From the cell containing the given text, extract its center point as [X, Y] coordinate. 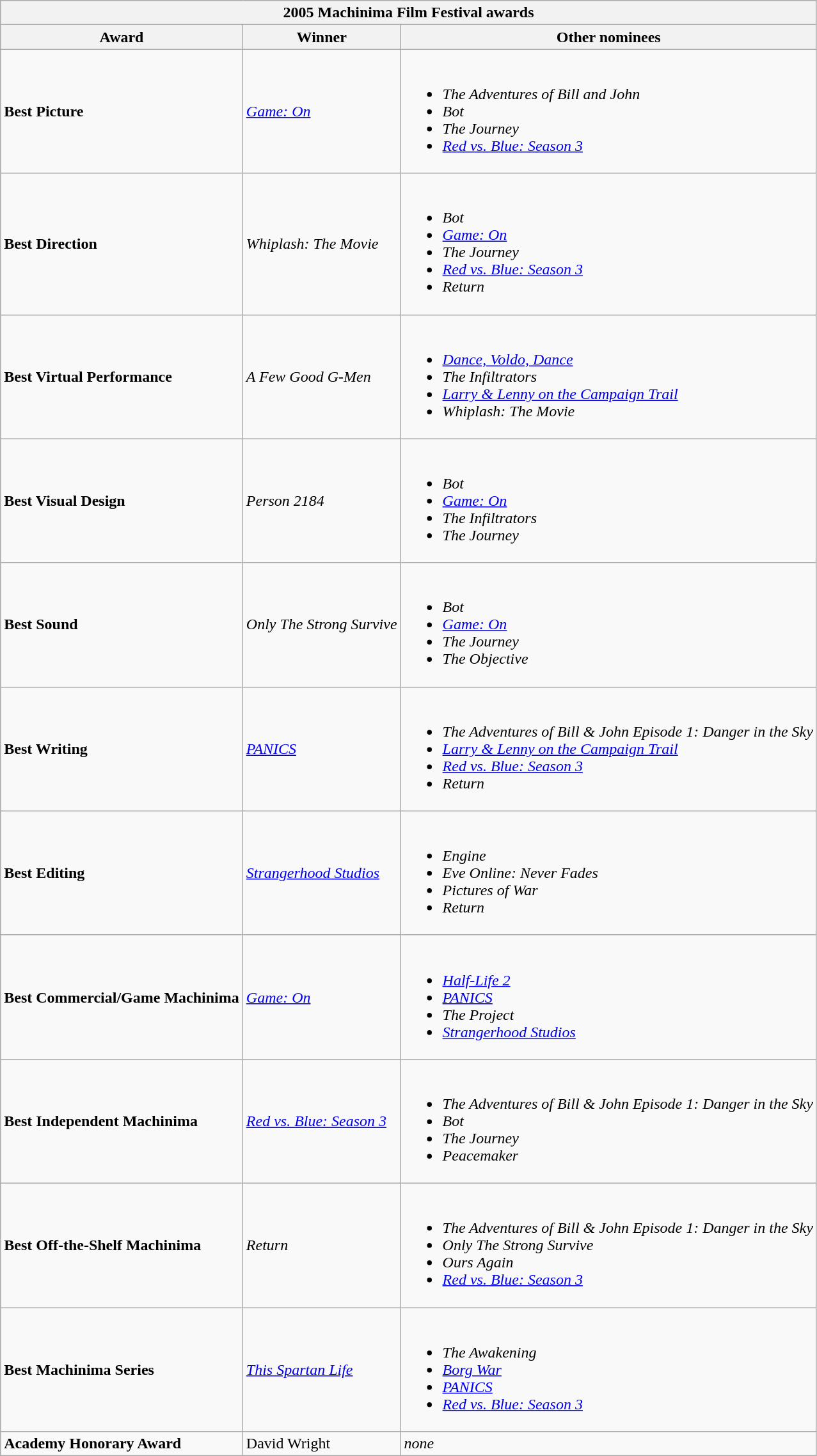
The Adventures of Bill & John Episode 1: Danger in the SkyOnly The Strong SurviveOurs AgainRed vs. Blue: Season 3 [608, 1245]
BotGame: OnThe JourneyRed vs. Blue: Season 3Return [608, 244]
BotGame: OnThe JourneyThe Objective [608, 625]
Half-Life 2PANICSThe ProjectStrangerhood Studios [608, 997]
Strangerhood Studios [321, 873]
Best Independent Machinima [122, 1121]
Best Picture [122, 111]
Best Commercial/Game Machinima [122, 997]
Best Editing [122, 873]
Academy Honorary Award [122, 1444]
This Spartan Life [321, 1369]
PANICS [321, 749]
Award [122, 37]
none [608, 1444]
Best Direction [122, 244]
Whiplash: The Movie [321, 244]
Only The Strong Survive [321, 625]
Person 2184 [321, 501]
BotGame: OnThe InfiltratorsThe Journey [608, 501]
The Adventures of Bill and JohnBotThe JourneyRed vs. Blue: Season 3 [608, 111]
Other nominees [608, 37]
Best Off-the-Shelf Machinima [122, 1245]
Red vs. Blue: Season 3 [321, 1121]
Best Virtual Performance [122, 377]
2005 Machinima Film Festival awards [409, 13]
A Few Good G-Men [321, 377]
Winner [321, 37]
Best Writing [122, 749]
Return [321, 1245]
Best Sound [122, 625]
The AwakeningBorg WarPANICSRed vs. Blue: Season 3 [608, 1369]
Best Machinima Series [122, 1369]
EngineEve Online: Never FadesPictures of WarReturn [608, 873]
Dance, Voldo, DanceThe InfiltratorsLarry & Lenny on the Campaign TrailWhiplash: The Movie [608, 377]
David Wright [321, 1444]
The Adventures of Bill & John Episode 1: Danger in the SkyBotThe JourneyPeacemaker [608, 1121]
Best Visual Design [122, 501]
The Adventures of Bill & John Episode 1: Danger in the SkyLarry & Lenny on the Campaign TrailRed vs. Blue: Season 3Return [608, 749]
